Detect which cell encompasses the target text, then output its [x, y] center coordinate. 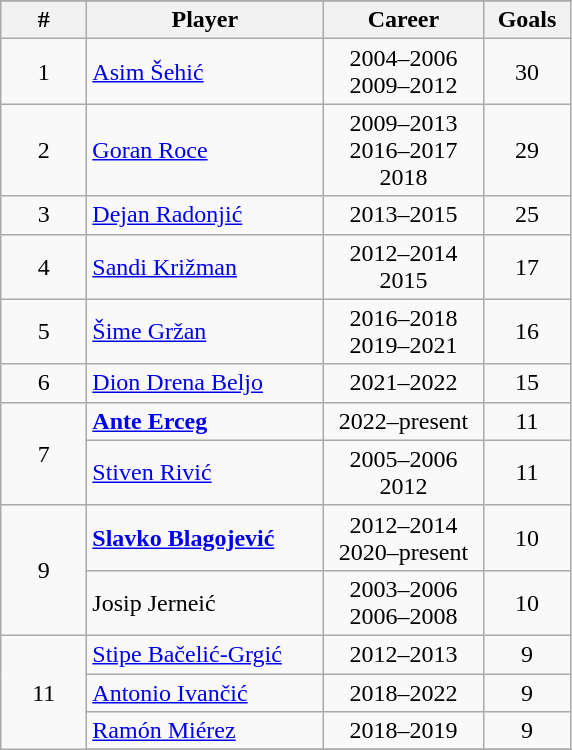
Šime Gržan [205, 332]
2018–2019 [404, 731]
Career [404, 20]
Asim Šehić [205, 72]
Goran Roce [205, 150]
# [44, 20]
29 [527, 150]
25 [527, 215]
2022–present [404, 421]
2012–2013 [404, 654]
Josip Jerneić [205, 602]
16 [527, 332]
Dejan Radonjić [205, 215]
Dion Drena Beljo [205, 383]
2012–20142015 [404, 266]
2021–2022 [404, 383]
2004–20062009–2012 [404, 72]
1 [44, 72]
17 [527, 266]
Ramón Miérez [205, 731]
4 [44, 266]
2009–20132016–20172018 [404, 150]
3 [44, 215]
Slavko Blagojević [205, 538]
6 [44, 383]
2016–20182019–2021 [404, 332]
2003–20062006–2008 [404, 602]
2013–2015 [404, 215]
2018–2022 [404, 693]
Sandi Križman [205, 266]
Antonio Ivančić [205, 693]
7 [44, 454]
2012–20142020–present [404, 538]
Stiven Rivić [205, 472]
5 [44, 332]
Stipe Bačelić-Grgić [205, 654]
30 [527, 72]
Ante Erceg [205, 421]
2 [44, 150]
Player [205, 20]
2005–20062012 [404, 472]
15 [527, 383]
Goals [527, 20]
